For the text-containing cell, return its midpoint in [X, Y] coordinate format. 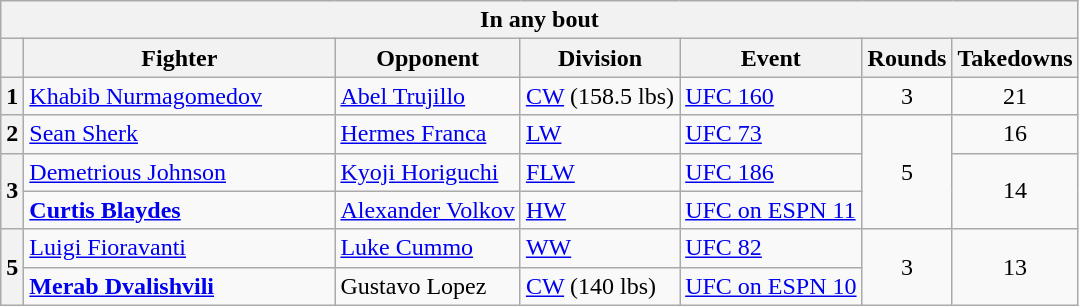
Event [771, 58]
UFC 73 [771, 134]
Khabib Nurmagomedov [180, 96]
Division [600, 58]
21 [1015, 96]
Fighter [180, 58]
Sean Sherk [180, 134]
Takedowns [1015, 58]
LW [600, 134]
UFC 186 [771, 172]
16 [1015, 134]
UFC on ESPN 11 [771, 210]
2 [12, 134]
CW (158.5 lbs) [600, 96]
Demetrious Johnson [180, 172]
Rounds [907, 58]
UFC 160 [771, 96]
Curtis Blaydes [180, 210]
Luigi Fioravanti [180, 248]
WW [600, 248]
Luke Cummo [428, 248]
UFC 82 [771, 248]
Opponent [428, 58]
CW (140 lbs) [600, 286]
In any bout [540, 20]
UFC on ESPN 10 [771, 286]
1 [12, 96]
13 [1015, 267]
Gustavo Lopez [428, 286]
HW [600, 210]
Kyoji Horiguchi [428, 172]
FLW [600, 172]
14 [1015, 191]
Merab Dvalishvili [180, 286]
Abel Trujillo [428, 96]
Alexander Volkov [428, 210]
Hermes Franca [428, 134]
